Scan for the cell matching the given text and deliver its (X, Y) coordinate at center. 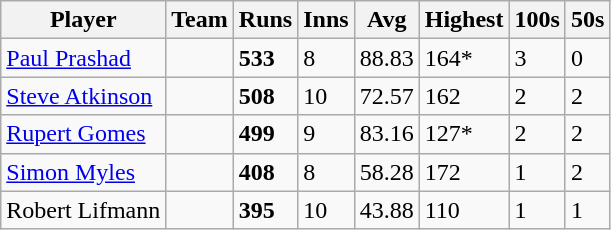
Avg (386, 20)
58.28 (386, 172)
Rupert Gomes (84, 134)
Inns (326, 20)
Steve Atkinson (84, 96)
110 (464, 210)
Runs (265, 20)
43.88 (386, 210)
Robert Lifmann (84, 210)
Player (84, 20)
164* (464, 58)
9 (326, 134)
162 (464, 96)
Paul Prashad (84, 58)
533 (265, 58)
408 (265, 172)
Simon Myles (84, 172)
0 (587, 58)
88.83 (386, 58)
83.16 (386, 134)
499 (265, 134)
50s (587, 20)
172 (464, 172)
508 (265, 96)
100s (537, 20)
Team (200, 20)
72.57 (386, 96)
3 (537, 58)
Highest (464, 20)
127* (464, 134)
395 (265, 210)
